Detect which cell encompasses the target text, then output its [X, Y] center coordinate. 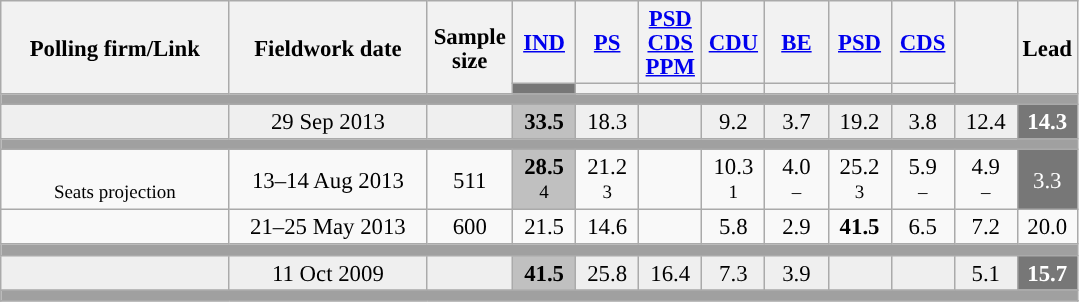
3.3 [1047, 180]
29 Sep 2013 [328, 122]
511 [470, 180]
11 Oct 2009 [328, 272]
6.5 [922, 228]
PSDCDSPPM [670, 42]
16.4 [670, 272]
4.9 – [986, 180]
600 [470, 228]
18.3 [608, 122]
15.7 [1047, 272]
19.2 [860, 122]
PSD [860, 42]
IND [544, 42]
5.8 [734, 228]
21.5 [544, 228]
25.8 [608, 272]
5.9– [922, 180]
14.6 [608, 228]
21.23 [608, 180]
2.9 [796, 228]
25.23 [860, 180]
10.3 1 [734, 180]
7.3 [734, 272]
21–25 May 2013 [328, 228]
Fieldwork date [328, 48]
28.54 [544, 180]
7.2 [986, 228]
PS [608, 42]
3.8 [922, 122]
CDU [734, 42]
Seats projection [115, 180]
14.3 [1047, 122]
Polling firm/Link [115, 48]
12.4 [986, 122]
13–14 Aug 2013 [328, 180]
4.0– [796, 180]
CDS [922, 42]
3.9 [796, 272]
Sample size [470, 48]
5.1 [986, 272]
BE [796, 42]
3.7 [796, 122]
9.2 [734, 122]
Lead [1047, 48]
33.5 [544, 122]
20.0 [1047, 228]
